Locate the cell with the specified text and output its [x, y] center coordinate. 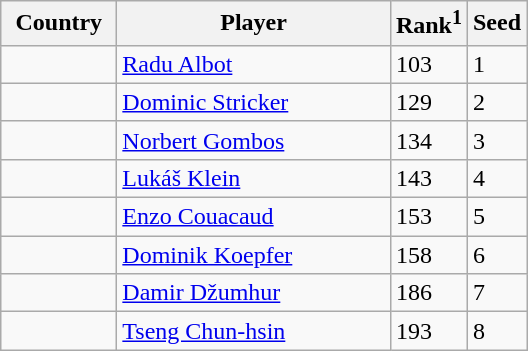
6 [496, 255]
Rank1 [428, 24]
Enzo Couacaud [254, 217]
3 [496, 140]
Tseng Chun-hsin [254, 331]
Player [254, 24]
Damir Džumhur [254, 293]
158 [428, 255]
143 [428, 178]
193 [428, 331]
Country [59, 24]
7 [496, 293]
Norbert Gombos [254, 140]
4 [496, 178]
Radu Albot [254, 64]
Seed [496, 24]
5 [496, 217]
8 [496, 331]
2 [496, 102]
Lukáš Klein [254, 178]
186 [428, 293]
Dominic Stricker [254, 102]
129 [428, 102]
103 [428, 64]
Dominik Koepfer [254, 255]
134 [428, 140]
153 [428, 217]
1 [496, 64]
